Locate the cell with the specified text and output its (X, Y) center coordinate. 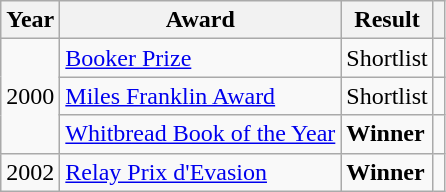
Booker Prize (200, 58)
Miles Franklin Award (200, 96)
2000 (30, 96)
2002 (30, 172)
Year (30, 20)
Whitbread Book of the Year (200, 134)
Award (200, 20)
Relay Prix d'Evasion (200, 172)
Result (387, 20)
